For the text-containing cell, return its midpoint in (x, y) coordinate format. 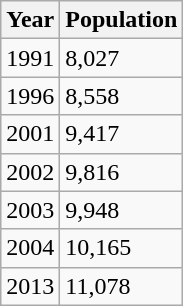
Population (122, 20)
2001 (30, 134)
2004 (30, 248)
2013 (30, 286)
Year (30, 20)
2002 (30, 172)
1996 (30, 96)
9,948 (122, 210)
9,417 (122, 134)
1991 (30, 58)
11,078 (122, 286)
9,816 (122, 172)
8,558 (122, 96)
2003 (30, 210)
8,027 (122, 58)
10,165 (122, 248)
